Detect which cell encompasses the target text, then output its [X, Y] center coordinate. 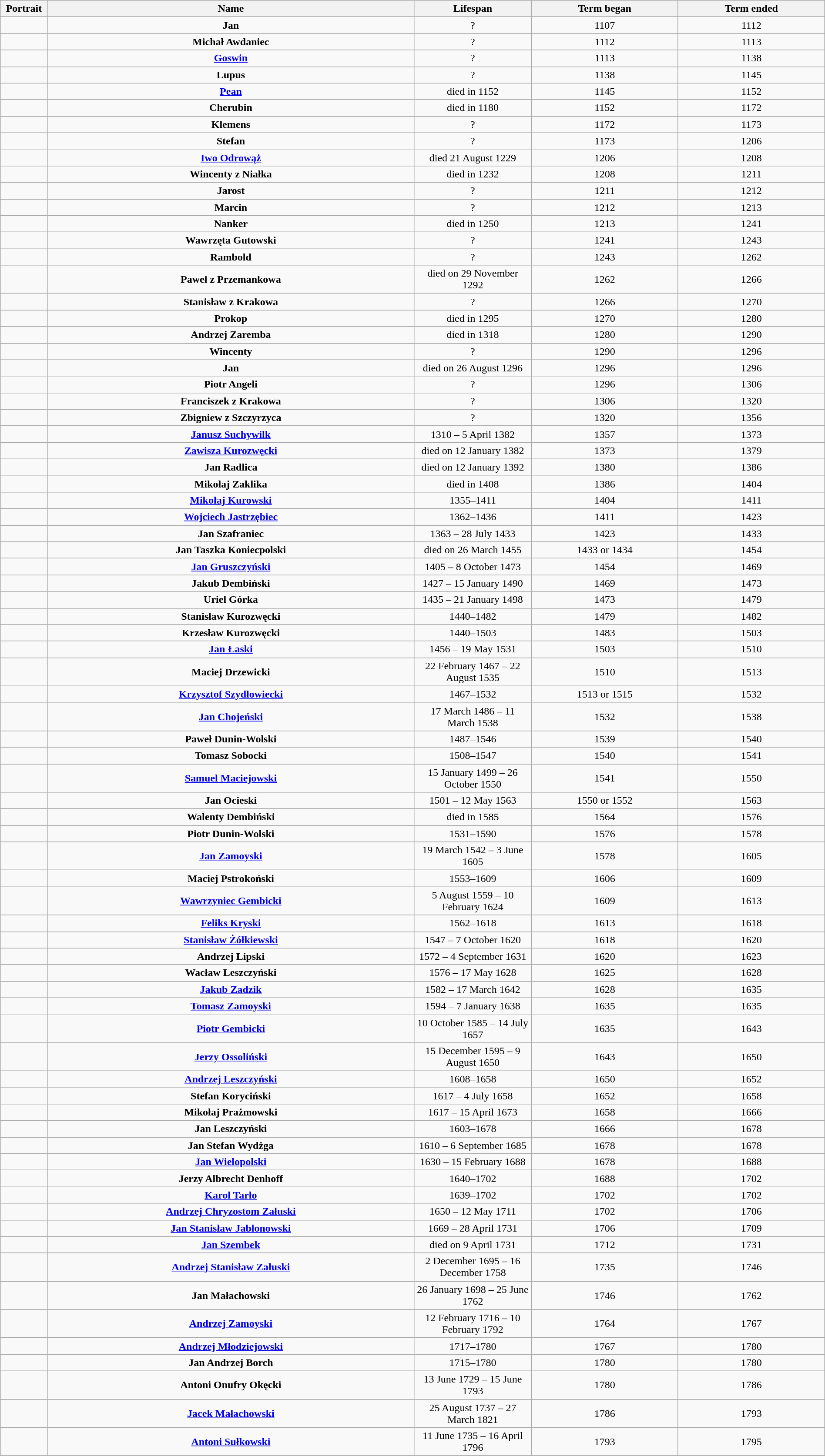
Iwo Odrowąż [231, 157]
1513 or 1515 [605, 694]
Krzysztof Szydłowiecki [231, 694]
Mikołaj Zaklika [231, 484]
Wojciech Jastrzębiec [231, 517]
Jan Taszka Koniecpolski [231, 550]
died in 1295 [473, 318]
Andrzej Zaremba [231, 335]
Stanisław z Krakowa [231, 302]
1762 [751, 1295]
Jan Wielopolski [231, 1162]
Paweł z Przemankowa [231, 279]
1362–1436 [473, 517]
Antoni Sułkowski [231, 1442]
Jan Leszczyński [231, 1129]
1717–1780 [473, 1346]
died on 29 November 1292 [473, 279]
Michał Awdaniec [231, 42]
Rambold [231, 257]
11 June 1735 – 16 April 1796 [473, 1442]
Goswin [231, 58]
1482 [751, 616]
Andrzej Lipski [231, 956]
1731 [751, 1245]
1513 [751, 671]
1594 – 7 January 1638 [473, 1006]
1625 [605, 973]
1467–1532 [473, 694]
died in 1180 [473, 108]
1435 – 21 January 1498 [473, 600]
Zbigniew z Szczyrzyca [231, 417]
1639–1702 [473, 1195]
Andrzej Leszczyński [231, 1079]
2 December 1695 – 16 December 1758 [473, 1267]
died 21 August 1229 [473, 157]
died on 12 January 1392 [473, 467]
1440–1482 [473, 616]
Stanisław Żółkiewski [231, 940]
1610 – 6 September 1685 [473, 1145]
1355–1411 [473, 501]
1608–1658 [473, 1079]
Piotr Angeli [231, 384]
1709 [751, 1228]
1538 [751, 717]
17 March 1486 – 11 March 1538 [473, 717]
1433 or 1434 [605, 550]
1440–1503 [473, 633]
Andrzej Młodziejowski [231, 1346]
Jan Radlica [231, 467]
1576 – 17 May 1628 [473, 973]
Stanisław Kurozwęcki [231, 616]
Janusz Suchywilk [231, 434]
Antoni Onufry Okęcki [231, 1385]
Paweł Dunin-Wolski [231, 739]
Pean [231, 91]
1712 [605, 1245]
Name [231, 9]
1553–1609 [473, 878]
1357 [605, 434]
25 August 1737 – 27 March 1821 [473, 1413]
Maciej Drzewicki [231, 671]
died on 9 April 1731 [473, 1245]
1617 – 15 April 1673 [473, 1112]
Term began [605, 9]
Jakub Dembiński [231, 583]
5 August 1559 – 10 February 1624 [473, 901]
1623 [751, 956]
1550 [751, 778]
1630 – 15 February 1688 [473, 1162]
Wacław Leszczyński [231, 973]
1582 – 17 March 1642 [473, 989]
1539 [605, 739]
12 February 1716 – 10 February 1792 [473, 1324]
1433 [751, 534]
22 February 1467 – 22 August 1535 [473, 671]
Jan Chojeński [231, 717]
1531–1590 [473, 834]
15 December 1595 – 9 August 1650 [473, 1057]
1795 [751, 1442]
Jan Zamoyski [231, 856]
Stefan [231, 141]
26 January 1698 – 25 June 1762 [473, 1295]
Wincenty [231, 351]
Marcin [231, 207]
1363 – 28 July 1433 [473, 534]
Lifespan [473, 9]
Prokop [231, 318]
Term ended [751, 9]
1487–1546 [473, 739]
Jakub Zadzik [231, 989]
1379 [751, 451]
Piotr Dunin-Wolski [231, 834]
Uriel Górka [231, 600]
Jerzy Albrecht Denhoff [231, 1179]
died in 1585 [473, 817]
Zawisza Kurozwęcki [231, 451]
Wawrzyniec Gembicki [231, 901]
Tomasz Sobocki [231, 755]
1606 [605, 878]
Walenty Dembiński [231, 817]
1650 – 12 May 1711 [473, 1212]
Feliks Kryski [231, 923]
Jan Stefan Wydżga [231, 1145]
1562–1618 [473, 923]
1380 [605, 467]
died in 1250 [473, 224]
Franciszek z Krakowa [231, 401]
13 June 1729 – 15 June 1793 [473, 1385]
1456 – 19 May 1531 [473, 649]
1427 – 15 January 1490 [473, 583]
1310 – 5 April 1382 [473, 434]
died in 1408 [473, 484]
Maciej Pstrokoński [231, 878]
1669 – 28 April 1731 [473, 1228]
1572 – 4 September 1631 [473, 956]
Karol Tarło [231, 1195]
Jan Szafraniec [231, 534]
Jan Gruszczyński [231, 567]
Andrzej Chryzostom Załuski [231, 1212]
1715–1780 [473, 1362]
1603–1678 [473, 1129]
1483 [605, 633]
1764 [605, 1324]
Jan Łaski [231, 649]
Andrzej Stanisław Załuski [231, 1267]
1735 [605, 1267]
Lupus [231, 75]
Jan Małachowski [231, 1295]
1547 – 7 October 1620 [473, 940]
Mikołaj Prażmowski [231, 1112]
Samuel Maciejowski [231, 778]
1640–1702 [473, 1179]
1564 [605, 817]
1605 [751, 856]
Jan Ocieski [231, 801]
Wincenty z Niałka [231, 174]
Klemens [231, 124]
Jarost [231, 190]
died on 26 March 1455 [473, 550]
died on 12 January 1382 [473, 451]
1563 [751, 801]
1356 [751, 417]
1617 – 4 July 1658 [473, 1095]
10 October 1585 – 14 July 1657 [473, 1028]
died on 26 August 1296 [473, 368]
Jan Andrzej Borch [231, 1362]
1107 [605, 25]
Jacek Małachowski [231, 1413]
1501 – 12 May 1563 [473, 801]
died in 1232 [473, 174]
19 March 1542 – 3 June 1605 [473, 856]
Krzesław Kurozwęcki [231, 633]
Piotr Gembicki [231, 1028]
died in 1318 [473, 335]
Stefan Koryciński [231, 1095]
15 January 1499 – 26 October 1550 [473, 778]
Wawrzęta Gutowski [231, 240]
Portrait [24, 9]
Mikołaj Kurowski [231, 501]
Cherubin [231, 108]
1405 – 8 October 1473 [473, 567]
Jan Stanisław Jabłonowski [231, 1228]
Jerzy Ossoliński [231, 1057]
Nanker [231, 224]
Jan Szembek [231, 1245]
Andrzej Zamoyski [231, 1324]
died in 1152 [473, 91]
1550 or 1552 [605, 801]
1508–1547 [473, 755]
Tomasz Zamoyski [231, 1006]
